Return the [x, y] coordinate for the center point of the cell that contains the specified text.  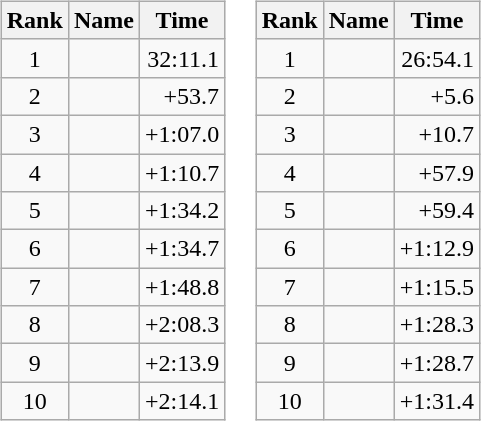
+1:48.8 [182, 287]
+1:15.5 [436, 287]
+1:31.4 [436, 401]
26:54.1 [436, 58]
+2:08.3 [182, 325]
+57.9 [436, 173]
+59.4 [436, 211]
+1:34.2 [182, 211]
+53.7 [182, 96]
+1:07.0 [182, 134]
+1:28.3 [436, 325]
+10.7 [436, 134]
+1:34.7 [182, 249]
32:11.1 [182, 58]
+1:10.7 [182, 173]
+1:12.9 [436, 249]
+2:14.1 [182, 401]
+1:28.7 [436, 363]
+5.6 [436, 96]
+2:13.9 [182, 363]
